Capture the cell that displays the provided text and extract its (x, y) central coordinate. 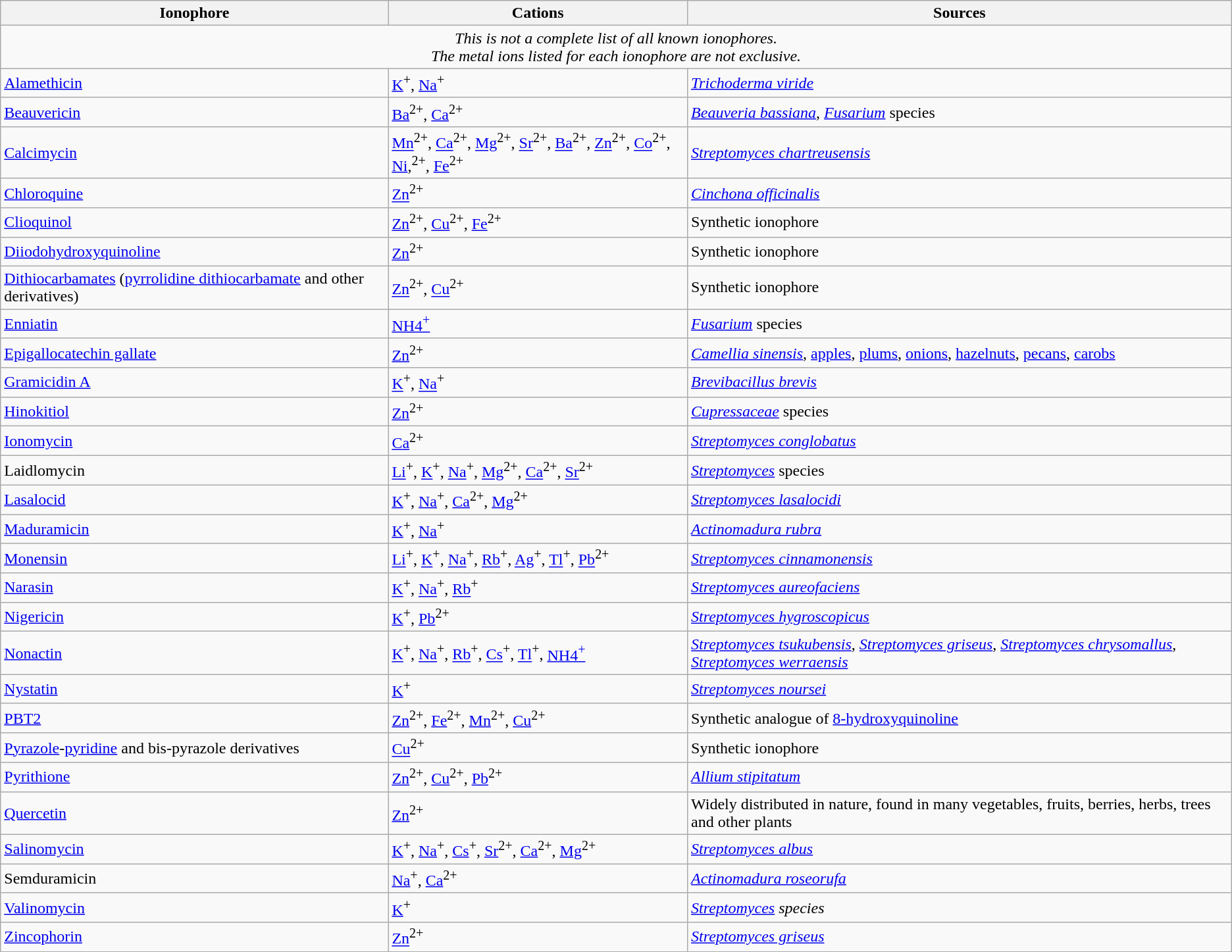
Actinomadura rubra (960, 529)
Lasalocid (195, 500)
Zn2+, Cu2+ (538, 288)
Trichoderma viride (960, 83)
Cupressaceae species (960, 412)
Semduramicin (195, 879)
Zn2+, Cu2+, Fe2+ (538, 222)
Narasin (195, 588)
Brevibacillus brevis (960, 383)
Diiodohydroxyquinoline (195, 251)
Hinokitiol (195, 412)
Streptomyces griseus (960, 937)
Mn2+, Ca2+, Mg2+, Sr2+, Ba2+, Zn2+, Co2+, Ni,2+, Fe2+ (538, 153)
Beauveria bassiana, Fusarium species (960, 112)
Valinomycin (195, 908)
Streptomyces hygroscopicus (960, 617)
Ionophore (195, 13)
Gramicidin A (195, 383)
K+, Na+, Rb+ (538, 588)
Streptomyces albus (960, 849)
Synthetic analogue of 8-hydroxyquinoline (960, 718)
Cations (538, 13)
Allium stipitatum (960, 778)
Quercetin (195, 813)
Maduramicin (195, 529)
K+, Na+, Rb+, Cs+, Tl+, NH4+ (538, 653)
Zn2+, Cu2+, Pb2+ (538, 778)
Zincophorin (195, 937)
Alamethicin (195, 83)
Calcimycin (195, 153)
Nigericin (195, 617)
Ionomycin (195, 441)
Pyrithione (195, 778)
Zn2+, Fe2+, Mn2+, Cu2+ (538, 718)
Nonactin (195, 653)
Cinchona officinalis (960, 193)
Ba2+, Ca2+ (538, 112)
Na+, Ca2+ (538, 879)
This is not a complete list of all known ionophores.The metal ions listed for each ionophore are not exclusive. (616, 47)
K+, Na+, Cs+, Sr2+, Ca2+, Mg2+ (538, 849)
Salinomycin (195, 849)
Camellia sinensis, apples, plums, onions, hazelnuts, pecans, carobs (960, 353)
K+, Pb2+ (538, 617)
Dithiocarbamates (pyrrolidine dithiocarbamate and other derivatives) (195, 288)
Clioquinol (195, 222)
Streptomyces chartreusensis (960, 153)
Sources (960, 13)
NH4+ (538, 324)
Streptomyces noursei (960, 689)
Streptomyces lasalocidi (960, 500)
Li+, K+, Na+, Mg2+, Ca2+, Sr2+ (538, 471)
Pyrazole-pyridine and bis-pyrazole derivatives (195, 747)
Nystatin (195, 689)
Li+, K+, Na+, Rb+, Ag+, Tl+, Pb2+ (538, 558)
PBT2 (195, 718)
Widely distributed in nature, found in many vegetables, fruits, berries, herbs, trees and other plants (960, 813)
K+, Na+, Ca2+, Mg2+ (538, 500)
Streptomyces conglobatus (960, 441)
Epigallocatechin gallate (195, 353)
Fusarium species (960, 324)
Beauvericin (195, 112)
Streptomyces tsukubensis, Streptomyces griseus, Streptomyces chrysomallus, Streptomyces werraensis (960, 653)
Chloroquine (195, 193)
Laidlomycin (195, 471)
Actinomadura roseorufa (960, 879)
Monensin (195, 558)
Streptomyces cinnamonensis (960, 558)
Ca2+ (538, 441)
Streptomyces aureofaciens (960, 588)
Cu2+ (538, 747)
Enniatin (195, 324)
